Scan for the cell matching the given text and deliver its (x, y) coordinate at center. 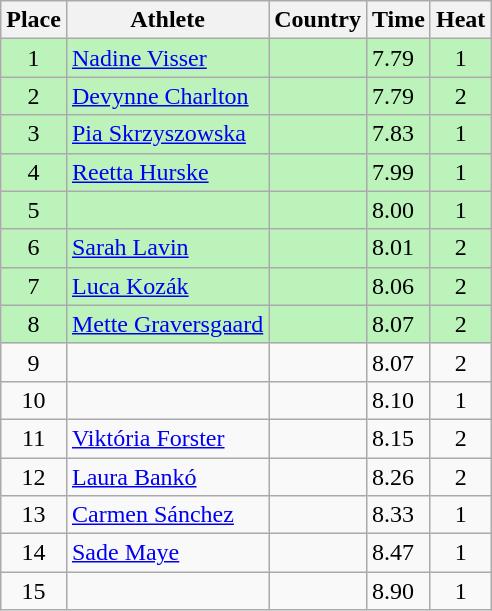
Laura Bankó (167, 477)
6 (34, 248)
8 (34, 324)
Reetta Hurske (167, 172)
8.06 (398, 286)
Athlete (167, 20)
Heat (460, 20)
8.15 (398, 438)
9 (34, 362)
10 (34, 400)
8.33 (398, 515)
8.00 (398, 210)
Time (398, 20)
4 (34, 172)
Devynne Charlton (167, 96)
Sade Maye (167, 553)
8.26 (398, 477)
5 (34, 210)
11 (34, 438)
8.47 (398, 553)
Carmen Sánchez (167, 515)
Luca Kozák (167, 286)
7.99 (398, 172)
8.90 (398, 591)
13 (34, 515)
Viktória Forster (167, 438)
Country (318, 20)
15 (34, 591)
Pia Skrzyszowska (167, 134)
Place (34, 20)
8.10 (398, 400)
7.83 (398, 134)
Nadine Visser (167, 58)
12 (34, 477)
7 (34, 286)
14 (34, 553)
Mette Graversgaard (167, 324)
8.01 (398, 248)
3 (34, 134)
Sarah Lavin (167, 248)
